Return the [X, Y] coordinate for the center point of the cell that contains the specified text.  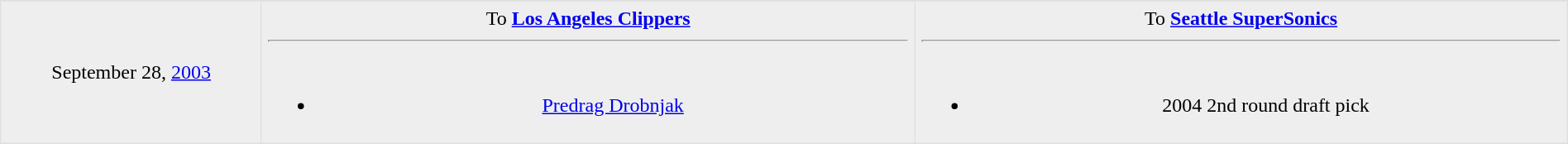
September 28, 2003 [131, 72]
To Los Angeles ClippersPredrag Drobnjak [587, 72]
To Seattle SuperSonics2004 2nd round draft pick [1241, 72]
